From the cell containing the given text, extract its center point as [x, y] coordinate. 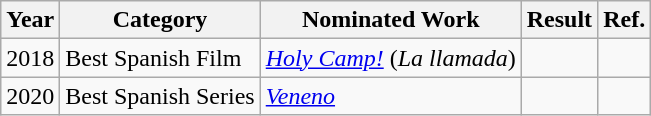
Category [160, 20]
2020 [30, 96]
Best Spanish Series [160, 96]
Nominated Work [390, 20]
Result [559, 20]
2018 [30, 58]
Best Spanish Film [160, 58]
Holy Camp! (La llamada) [390, 58]
Year [30, 20]
Veneno [390, 96]
Ref. [624, 20]
